Identify which cell holds the provided text, then report its (x, y) central coordinate. 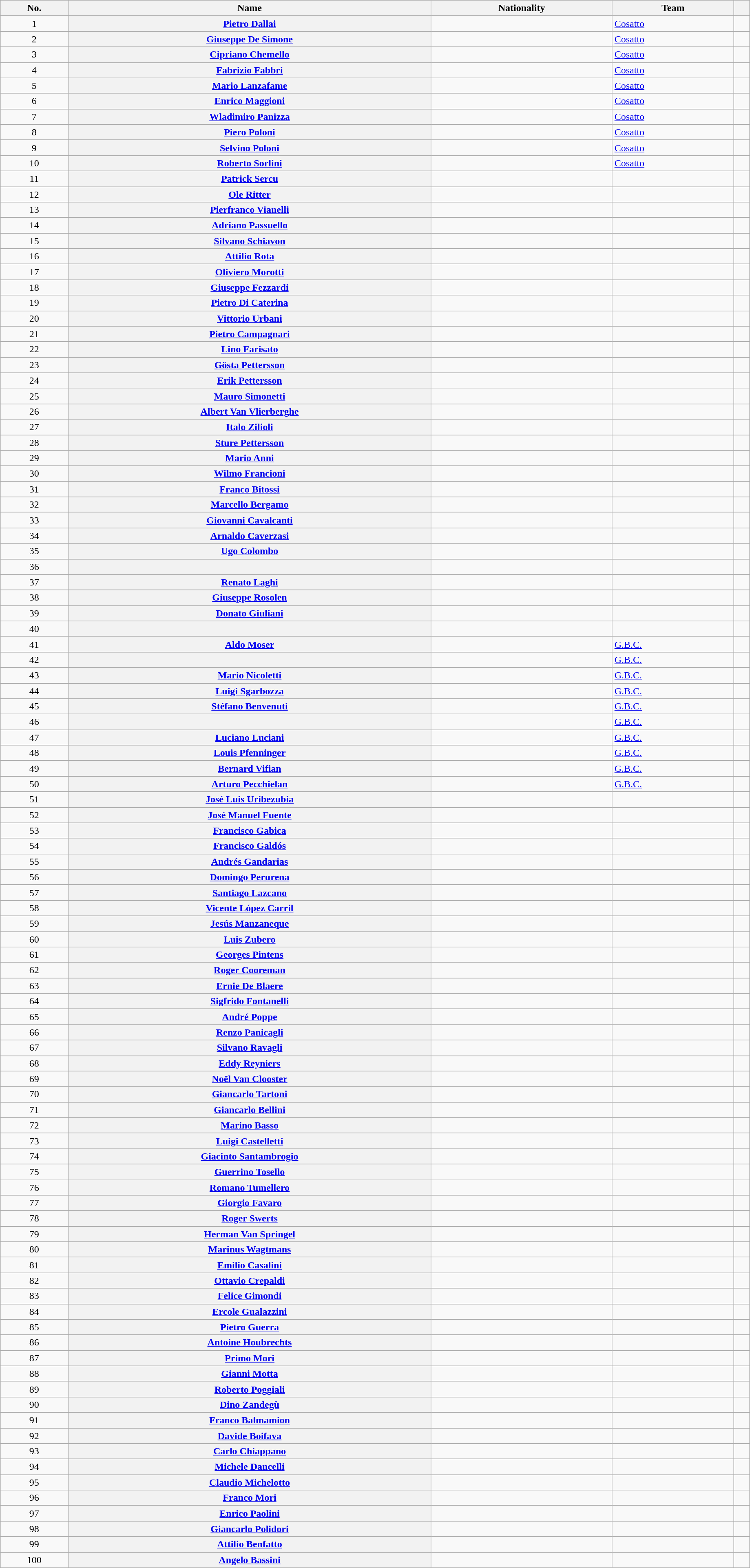
No. (34, 8)
Giancarlo Polidori (250, 1529)
Name (250, 8)
11 (34, 179)
92 (34, 1435)
Pietro Guerra (250, 1327)
Angelo Bassini (250, 1560)
83 (34, 1296)
25 (34, 396)
Italo Zilioli (250, 427)
82 (34, 1281)
79 (34, 1234)
Mario Anni (250, 458)
Piero Poloni (250, 132)
Herman Van Springel (250, 1234)
Claudio Michelotto (250, 1482)
Louis Pfenninger (250, 753)
17 (34, 272)
Fabrizio Fabbri (250, 70)
Attilio Benfatto (250, 1544)
24 (34, 380)
Giuseppe De Simone (250, 39)
94 (34, 1467)
22 (34, 349)
36 (34, 567)
55 (34, 861)
80 (34, 1250)
Domingo Perurena (250, 877)
42 (34, 660)
53 (34, 830)
Marino Basso (250, 1125)
47 (34, 738)
Franco Mori (250, 1498)
Renato Laghi (250, 582)
6 (34, 101)
Francisco Galdós (250, 846)
68 (34, 1063)
Stéfano Benvenuti (250, 707)
75 (34, 1172)
67 (34, 1048)
Sture Pettersson (250, 442)
Eddy Reyniers (250, 1063)
74 (34, 1156)
Giancarlo Tartoni (250, 1094)
14 (34, 225)
71 (34, 1110)
Roger Swerts (250, 1219)
Patrick Sercu (250, 179)
96 (34, 1498)
64 (34, 1001)
Pietro Dallai (250, 24)
35 (34, 551)
Pietro Di Caterina (250, 303)
26 (34, 411)
81 (34, 1265)
23 (34, 365)
30 (34, 474)
Carlo Chiappano (250, 1451)
63 (34, 986)
76 (34, 1188)
Selvino Poloni (250, 148)
45 (34, 707)
49 (34, 769)
Vittorio Urbani (250, 318)
73 (34, 1141)
Giuseppe Fezzardi (250, 287)
41 (34, 644)
9 (34, 148)
87 (34, 1358)
Giovanni Cavalcanti (250, 520)
Mario Lanzafame (250, 86)
72 (34, 1125)
Giorgio Favaro (250, 1203)
88 (34, 1374)
Albert Van Vlierberghe (250, 411)
33 (34, 520)
Roger Cooreman (250, 970)
Ottavio Crepaldi (250, 1281)
3 (34, 55)
Cipriano Chemello (250, 55)
86 (34, 1343)
91 (34, 1420)
Franco Bitossi (250, 489)
43 (34, 675)
Wilmo Francioni (250, 474)
44 (34, 691)
Mauro Simonetti (250, 396)
10 (34, 163)
Franco Balmamion (250, 1420)
Gianni Motta (250, 1374)
16 (34, 256)
66 (34, 1032)
38 (34, 598)
15 (34, 241)
Giacinto Santambrogio (250, 1156)
52 (34, 815)
48 (34, 753)
Santiago Lazcano (250, 892)
70 (34, 1094)
Roberto Poggiali (250, 1389)
Sigfrido Fontanelli (250, 1001)
Arnaldo Caverzasi (250, 536)
85 (34, 1327)
54 (34, 846)
97 (34, 1513)
50 (34, 784)
59 (34, 923)
61 (34, 955)
7 (34, 117)
56 (34, 877)
Luis Zubero (250, 939)
Bernard Vifian (250, 769)
Silvano Ravagli (250, 1048)
Giancarlo Bellini (250, 1110)
51 (34, 799)
Vicente López Carril (250, 908)
Davide Boifava (250, 1435)
Dino Zandegù (250, 1405)
4 (34, 70)
José Luis Uribezubia (250, 799)
100 (34, 1560)
Marcello Bergamo (250, 505)
Enrico Paolini (250, 1513)
18 (34, 287)
Ugo Colombo (250, 551)
58 (34, 908)
21 (34, 334)
Luciano Luciani (250, 738)
Francisco Gabica (250, 830)
Romano Tumellero (250, 1188)
Nationality (522, 8)
78 (34, 1219)
Emilio Casalini (250, 1265)
39 (34, 613)
98 (34, 1529)
20 (34, 318)
Felice Gimondi (250, 1296)
Team (673, 8)
12 (34, 194)
Donato Giuliani (250, 613)
32 (34, 505)
Andrés Gandarias (250, 861)
André Poppe (250, 1017)
90 (34, 1405)
99 (34, 1544)
Adriano Passuello (250, 225)
Renzo Panicagli (250, 1032)
Erik Pettersson (250, 380)
Primo Mori (250, 1358)
57 (34, 892)
40 (34, 629)
19 (34, 303)
Enrico Maggioni (250, 101)
Georges Pintens (250, 955)
Pietro Campagnari (250, 334)
Noël Van Clooster (250, 1079)
8 (34, 132)
Arturo Pecchielan (250, 784)
28 (34, 442)
2 (34, 39)
Lino Farisato (250, 349)
37 (34, 582)
Wladimiro Panizza (250, 117)
93 (34, 1451)
Mario Nicoletti (250, 675)
Attilio Rota (250, 256)
62 (34, 970)
Pierfranco Vianelli (250, 210)
Guerrino Tosello (250, 1172)
27 (34, 427)
60 (34, 939)
Luigi Sgarbozza (250, 691)
1 (34, 24)
77 (34, 1203)
Antoine Houbrechts (250, 1343)
Ole Ritter (250, 194)
Marinus Wagtmans (250, 1250)
Giuseppe Rosolen (250, 598)
84 (34, 1312)
Roberto Sorlini (250, 163)
Silvano Schiavon (250, 241)
Luigi Castelletti (250, 1141)
Ercole Gualazzini (250, 1312)
65 (34, 1017)
Ernie De Blaere (250, 986)
Jesús Manzaneque (250, 923)
José Manuel Fuente (250, 815)
95 (34, 1482)
Michele Dancelli (250, 1467)
31 (34, 489)
34 (34, 536)
5 (34, 86)
Oliviero Morotti (250, 272)
46 (34, 722)
13 (34, 210)
89 (34, 1389)
29 (34, 458)
69 (34, 1079)
Gösta Pettersson (250, 365)
Aldo Moser (250, 644)
